Locate the cell with the specified text and output its (x, y) center coordinate. 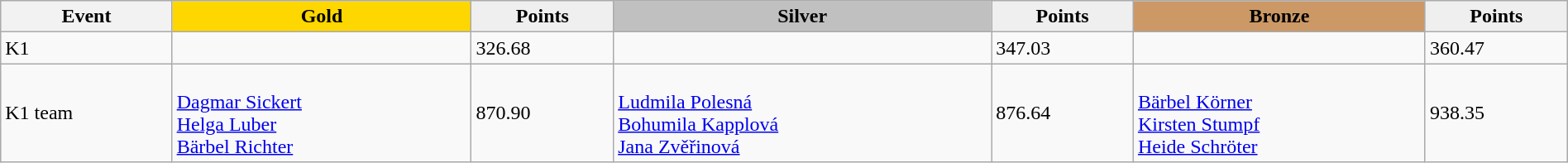
Silver (802, 17)
Bronze (1279, 17)
326.68 (543, 48)
Bärbel KörnerKirsten StumpfHeide Schröter (1279, 113)
K1 (86, 48)
870.90 (543, 113)
K1 team (86, 113)
360.47 (1496, 48)
Dagmar SickertHelga LuberBärbel Richter (322, 113)
876.64 (1063, 113)
Event (86, 17)
938.35 (1496, 113)
Ludmila PolesnáBohumila KapplováJana Zvěřinová (802, 113)
347.03 (1063, 48)
Gold (322, 17)
